Extract the [x, y] coordinate from the center of the cell holding the provided text.  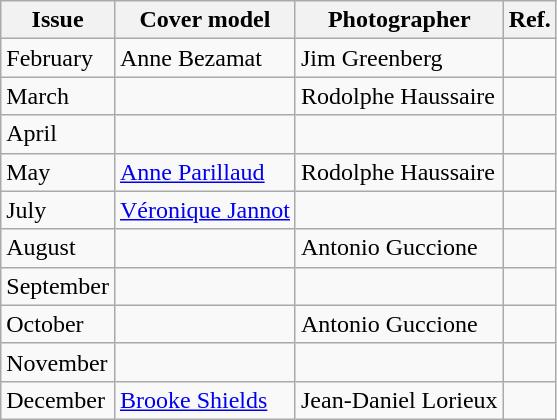
Jim Greenberg [399, 58]
Photographer [399, 20]
Issue [58, 20]
November [58, 362]
September [58, 286]
Jean-Daniel Lorieux [399, 400]
October [58, 324]
Cover model [204, 20]
Anne Parillaud [204, 172]
April [58, 134]
Véronique Jannot [204, 210]
May [58, 172]
Anne Bezamat [204, 58]
February [58, 58]
Ref. [530, 20]
December [58, 400]
March [58, 96]
July [58, 210]
Brooke Shields [204, 400]
August [58, 248]
